Locate the cell with the specified text and output its [x, y] center coordinate. 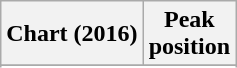
Peakposition [189, 34]
Chart (2016) [72, 34]
